Extract the [X, Y] coordinate from the center of the cell holding the provided text.  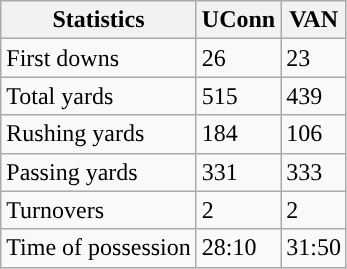
Statistics [99, 20]
439 [314, 96]
Rushing yards [99, 134]
UConn [238, 20]
Passing yards [99, 172]
333 [314, 172]
Turnovers [99, 210]
184 [238, 134]
Time of possession [99, 248]
First downs [99, 58]
28:10 [238, 248]
31:50 [314, 248]
26 [238, 58]
Total yards [99, 96]
23 [314, 58]
331 [238, 172]
106 [314, 134]
515 [238, 96]
VAN [314, 20]
